Detect which cell encompasses the target text, then output its (x, y) center coordinate. 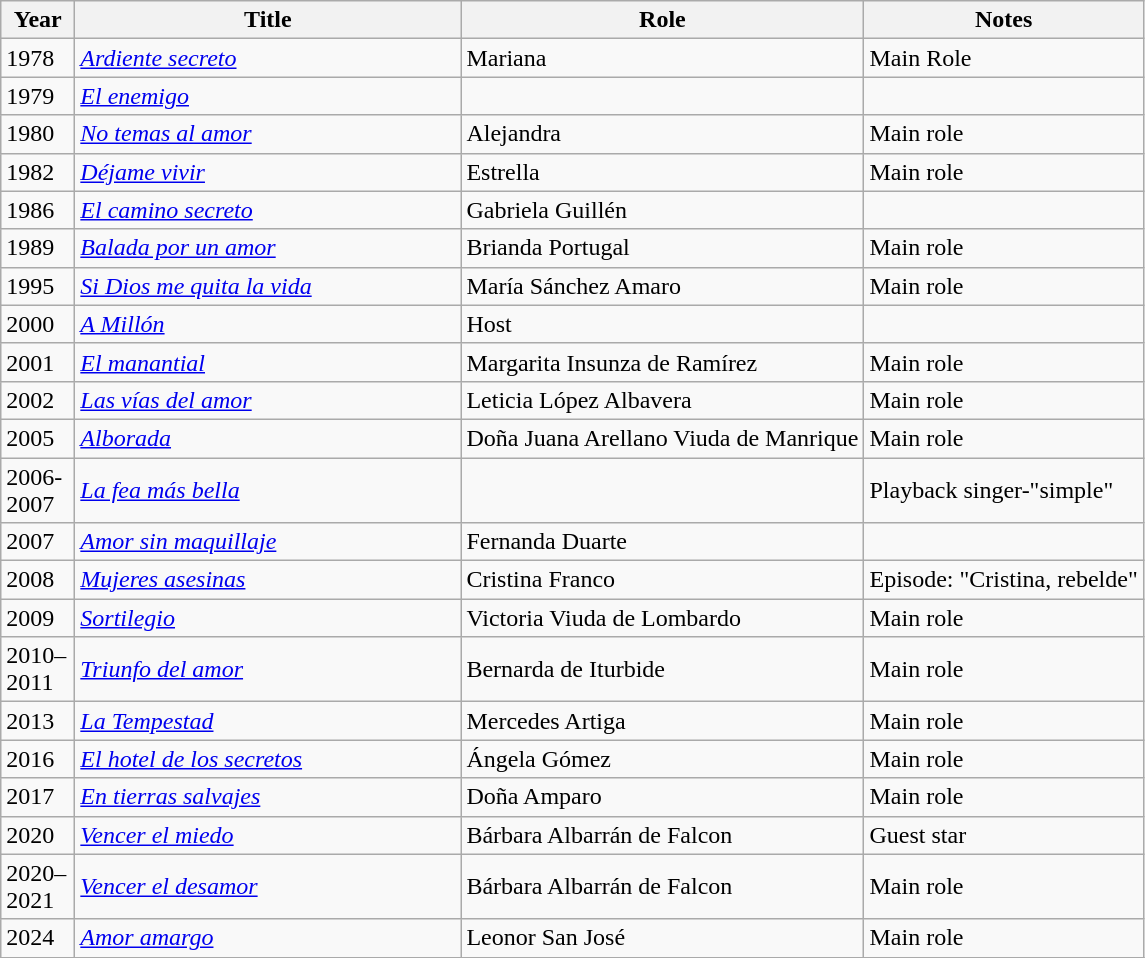
El hotel de los secretos (268, 759)
Ángela Gómez (662, 759)
Amor amargo (268, 938)
Title (268, 20)
1978 (38, 58)
1979 (38, 96)
Victoria Viuda de Lombardo (662, 618)
La fea más bella (268, 490)
2013 (38, 721)
Margarita Insunza de Ramírez (662, 362)
1995 (38, 286)
Alejandra (662, 134)
Mercedes Artiga (662, 721)
Main Role (1004, 58)
Alborada (268, 438)
Guest star (1004, 835)
María Sánchez Amaro (662, 286)
En tierras salvajes (268, 797)
2024 (38, 938)
1989 (38, 248)
Balada por un amor (268, 248)
Leonor San José (662, 938)
Estrella (662, 172)
Bernarda de Iturbide (662, 670)
Doña Amparo (662, 797)
Notes (1004, 20)
2005 (38, 438)
2010–2011 (38, 670)
Doña Juana Arellano Viuda de Manrique (662, 438)
Brianda Portugal (662, 248)
Mujeres asesinas (268, 580)
Si Dios me quita la vida (268, 286)
Fernanda Duarte (662, 542)
Sortilegio (268, 618)
Leticia López Albavera (662, 400)
2017 (38, 797)
Year (38, 20)
1986 (38, 210)
Gabriela Guillén (662, 210)
No temas al amor (268, 134)
Ardiente secreto (268, 58)
Triunfo del amor (268, 670)
Vencer el desamor (268, 886)
1982 (38, 172)
2001 (38, 362)
La Tempestad (268, 721)
Vencer el miedo (268, 835)
Amor sin maquillaje (268, 542)
1980 (38, 134)
El camino secreto (268, 210)
2000 (38, 324)
A Millón (268, 324)
2016 (38, 759)
Role (662, 20)
2008 (38, 580)
2006-2007 (38, 490)
2020–2021 (38, 886)
Host (662, 324)
2009 (38, 618)
2002 (38, 400)
Déjame vivir (268, 172)
Episode: "Cristina, rebelde" (1004, 580)
Cristina Franco (662, 580)
El manantial (268, 362)
Playback singer-"simple" (1004, 490)
Las vías del amor (268, 400)
El enemigo (268, 96)
Mariana (662, 58)
2007 (38, 542)
2020 (38, 835)
